From the cell containing the given text, extract its center point as (X, Y) coordinate. 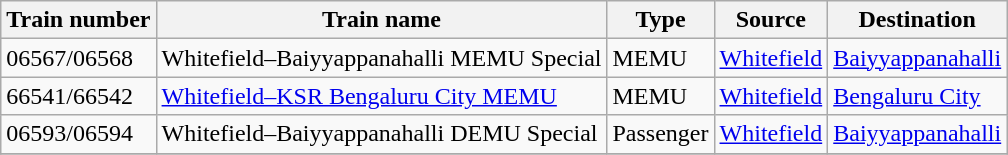
Passenger (660, 134)
06567/06568 (78, 58)
Whitefield–Baiyyappanahalli MEMU Special (382, 58)
Whitefield–Baiyyappanahalli DEMU Special (382, 134)
Destination (918, 20)
Type (660, 20)
06593/06594 (78, 134)
Train number (78, 20)
Bengaluru City (918, 96)
Source (771, 20)
Train name (382, 20)
Whitefield–KSR Bengaluru City MEMU (382, 96)
66541/66542 (78, 96)
